Locate the cell with the specified text and output its [x, y] center coordinate. 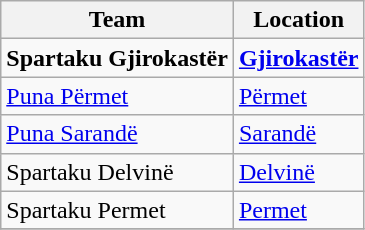
Spartaku Delvinë [118, 172]
Puna Sarandë [118, 134]
Spartaku Gjirokastër [118, 58]
Delvinë [298, 172]
Permet [298, 210]
Spartaku Permet [118, 210]
Location [298, 20]
Sarandë [298, 134]
Gjirokastër [298, 58]
Përmet [298, 96]
Puna Përmet [118, 96]
Team [118, 20]
